Output the [X, Y] coordinate of the center of the cell containing the given text.  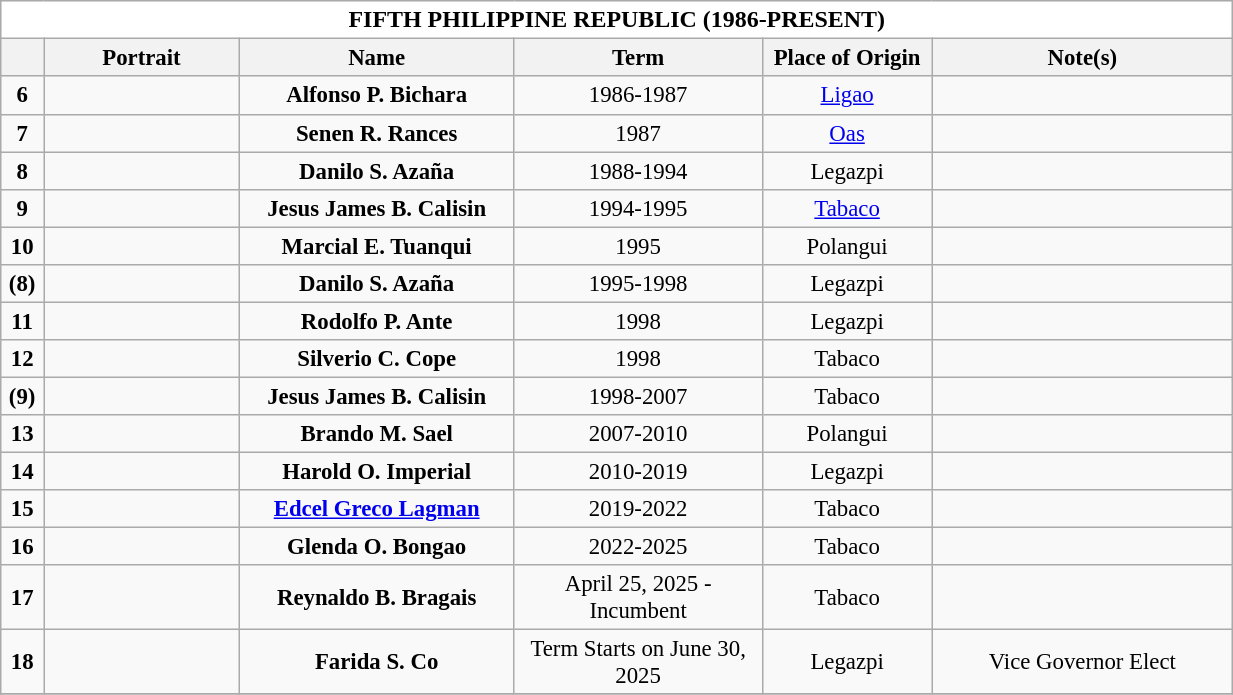
14 [22, 472]
Vice Governor Elect [1082, 662]
6 [22, 96]
17 [22, 598]
2007-2010 [638, 434]
Name [376, 58]
2010-2019 [638, 472]
Place of Origin [847, 58]
16 [22, 547]
1995 [638, 246]
Term Starts on June 30, 2025 [638, 662]
Oas [847, 133]
Harold O. Imperial [376, 472]
Glenda O. Bongao [376, 547]
Silverio C. Cope [376, 359]
Term [638, 58]
Note(s) [1082, 58]
Brando M. Sael [376, 434]
15 [22, 509]
Marcial E. Tuanqui [376, 246]
9 [22, 208]
Rodolfo P. Ante [376, 321]
1986-1987 [638, 96]
Reynaldo B. Bragais [376, 598]
12 [22, 359]
1995-1998 [638, 284]
10 [22, 246]
18 [22, 662]
2022-2025 [638, 547]
Farida S. Co [376, 662]
2019-2022 [638, 509]
April 25, 2025 - Incumbent [638, 598]
(9) [22, 396]
13 [22, 434]
Ligao [847, 96]
Portrait [142, 58]
1988-1994 [638, 171]
(8) [22, 284]
FIFTH PHILIPPINE REPUBLIC (1986-PRESENT) [617, 20]
Senen R. Rances [376, 133]
8 [22, 171]
7 [22, 133]
Edcel Greco Lagman [376, 509]
1994-1995 [638, 208]
1987 [638, 133]
Alfonso P. Bichara [376, 96]
1998-2007 [638, 396]
11 [22, 321]
